Determine the [x, y] coordinate at the center of the cell enclosing the given text.  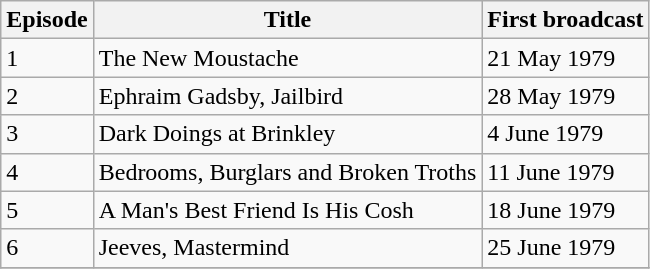
2 [47, 96]
Episode [47, 20]
Bedrooms, Burglars and Broken Troths [288, 172]
3 [47, 134]
A Man's Best Friend Is His Cosh [288, 210]
25 June 1979 [566, 248]
4 June 1979 [566, 134]
First broadcast [566, 20]
5 [47, 210]
4 [47, 172]
The New Moustache [288, 58]
Title [288, 20]
Ephraim Gadsby, Jailbird [288, 96]
18 June 1979 [566, 210]
Dark Doings at Brinkley [288, 134]
21 May 1979 [566, 58]
1 [47, 58]
6 [47, 248]
Jeeves, Mastermind [288, 248]
28 May 1979 [566, 96]
11 June 1979 [566, 172]
